Determine the [x, y] coordinate at the center of the cell enclosing the given text.  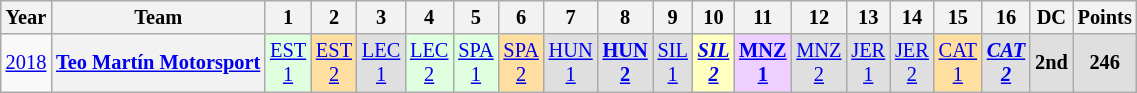
SIL1 [673, 63]
10 [714, 17]
EST1 [288, 63]
DC [1052, 17]
2018 [26, 63]
8 [626, 17]
12 [818, 17]
SPA2 [522, 63]
16 [1006, 17]
Points [1105, 17]
7 [571, 17]
JER2 [912, 63]
4 [429, 17]
HUN1 [571, 63]
LEC2 [429, 63]
SIL2 [714, 63]
13 [868, 17]
Year [26, 17]
9 [673, 17]
2 [334, 17]
JER1 [868, 63]
CAT2 [1006, 63]
15 [958, 17]
1 [288, 17]
6 [522, 17]
11 [762, 17]
2nd [1052, 63]
MNZ2 [818, 63]
MNZ1 [762, 63]
3 [381, 17]
14 [912, 17]
5 [476, 17]
246 [1105, 63]
EST2 [334, 63]
SPA1 [476, 63]
LEC1 [381, 63]
HUN2 [626, 63]
CAT1 [958, 63]
Team [158, 17]
Teo Martín Motorsport [158, 63]
